Locate the cell with the specified text and output its [X, Y] center coordinate. 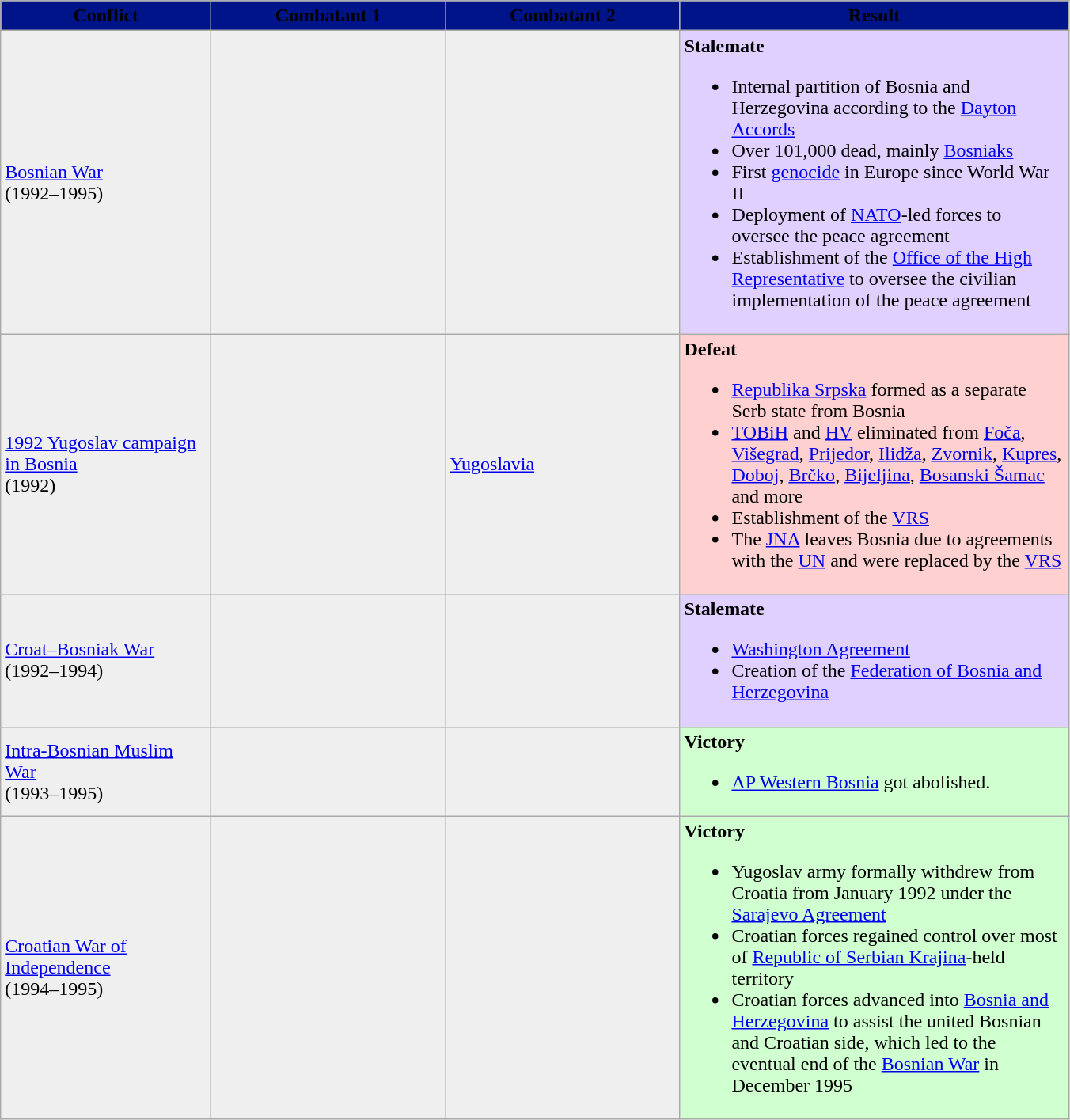
Croat–Bosniak War(1992–1994) [106, 660]
Croatian War of Independence(1994–1995) [106, 967]
1992 Yugoslav campaign in Bosnia(1992) [106, 464]
Bosnian War(1992–1995) [106, 182]
Combatant 1 [328, 16]
Combatant 2 [563, 16]
Yugoslavia [563, 464]
Conflict [106, 16]
StalemateWashington AgreementCreation of the Federation of Bosnia and Herzegovina [874, 660]
Result [874, 16]
VictoryAP Western Bosnia got abolished. [874, 771]
Intra-Bosnian Muslim War(1993–1995) [106, 771]
